Determine the [x, y] coordinate at the center of the cell enclosing the given text.  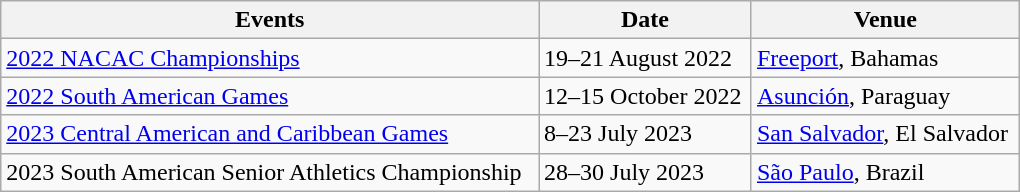
8–23 July 2023 [646, 134]
2022 South American Games [270, 96]
2022 NACAC Championships [270, 58]
Asunción, Paraguay [885, 96]
Venue [885, 20]
Freeport, Bahamas [885, 58]
São Paulo, Brazil [885, 172]
Date [646, 20]
2023 Central American and Caribbean Games [270, 134]
28–30 July 2023 [646, 172]
19–21 August 2022 [646, 58]
San Salvador, El Salvador [885, 134]
2023 South American Senior Athletics Championship [270, 172]
Events [270, 20]
12–15 October 2022 [646, 96]
